Identify which cell holds the provided text, then report its (X, Y) central coordinate. 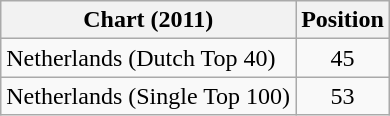
53 (343, 96)
Position (343, 20)
Netherlands (Single Top 100) (148, 96)
45 (343, 58)
Netherlands (Dutch Top 40) (148, 58)
Chart (2011) (148, 20)
